Find where the given text appears and provide that cell's center as [X, Y] coordinate. 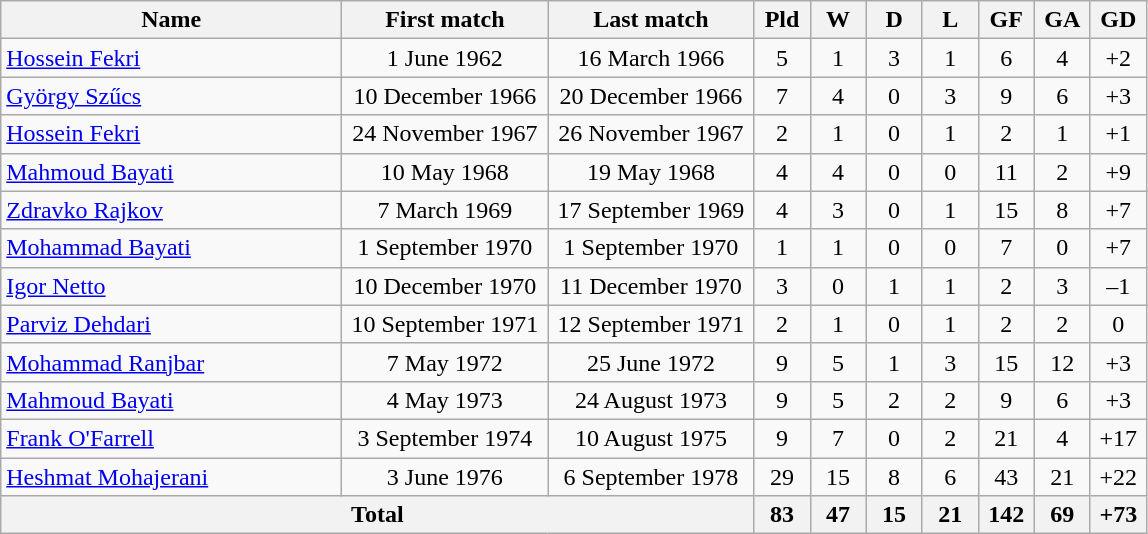
+1 [1118, 134]
Parviz Dehdari [172, 324]
György Szűcs [172, 96]
Mohammad Bayati [172, 248]
GA [1062, 20]
24 November 1967 [445, 134]
29 [782, 477]
10 August 1975 [651, 438]
+2 [1118, 58]
GF [1006, 20]
43 [1006, 477]
Zdravko Rajkov [172, 210]
Last match [651, 20]
Total [378, 515]
10 December 1966 [445, 96]
10 December 1970 [445, 286]
20 December 1966 [651, 96]
10 May 1968 [445, 172]
3 June 1976 [445, 477]
11 December 1970 [651, 286]
+9 [1118, 172]
7 March 1969 [445, 210]
First match [445, 20]
17 September 1969 [651, 210]
16 March 1966 [651, 58]
24 August 1973 [651, 400]
25 June 1972 [651, 362]
Heshmat Mohajerani [172, 477]
GD [1118, 20]
6 September 1978 [651, 477]
+22 [1118, 477]
10 September 1971 [445, 324]
142 [1006, 515]
Igor Netto [172, 286]
3 September 1974 [445, 438]
–1 [1118, 286]
Pld [782, 20]
Mohammad Ranjbar [172, 362]
+73 [1118, 515]
12 [1062, 362]
+17 [1118, 438]
47 [838, 515]
L [950, 20]
D [894, 20]
1 June 1962 [445, 58]
Name [172, 20]
69 [1062, 515]
W [838, 20]
12 September 1971 [651, 324]
11 [1006, 172]
7 May 1972 [445, 362]
Frank O'Farrell [172, 438]
4 May 1973 [445, 400]
83 [782, 515]
26 November 1967 [651, 134]
19 May 1968 [651, 172]
